Extract the (X, Y) coordinate from the center of the cell holding the provided text.  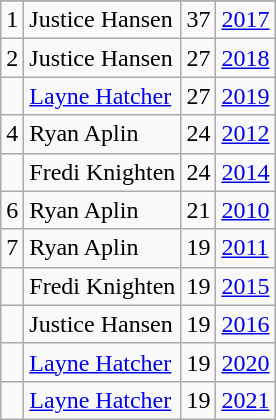
1 (12, 20)
6 (12, 210)
37 (198, 20)
4 (12, 134)
2015 (246, 286)
2019 (246, 96)
2 (12, 58)
21 (198, 210)
2021 (246, 400)
2010 (246, 210)
2012 (246, 134)
2011 (246, 248)
2016 (246, 324)
2014 (246, 172)
2017 (246, 20)
2020 (246, 362)
7 (12, 248)
2018 (246, 58)
